Extract the [X, Y] coordinate from the center of the cell holding the provided text.  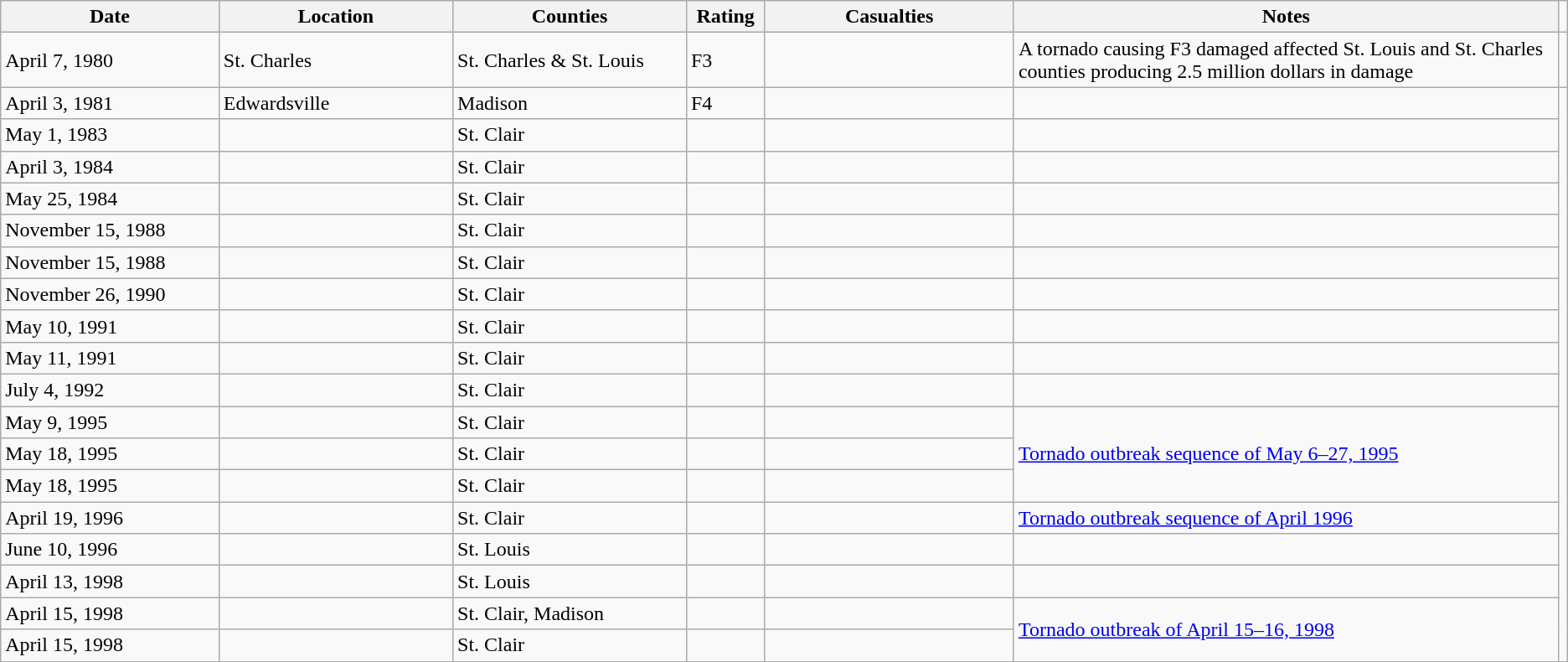
May 25, 1984 [111, 199]
Counties [570, 17]
Tornado outbreak sequence of May 6–27, 1995 [1286, 453]
July 4, 1992 [111, 390]
Tornado outbreak of April 15–16, 1998 [1286, 629]
April 19, 1996 [111, 518]
November 26, 1990 [111, 294]
April 3, 1984 [111, 167]
June 10, 1996 [111, 550]
St. Charles [335, 60]
May 11, 1991 [111, 358]
Notes [1286, 17]
F4 [725, 103]
May 9, 1995 [111, 422]
May 1, 1983 [111, 135]
Date [111, 17]
April 3, 1981 [111, 103]
A tornado causing F3 damaged affected St. Louis and St. Charles counties producing 2.5 million dollars in damage [1286, 60]
Casualties [890, 17]
May 10, 1991 [111, 326]
April 13, 1998 [111, 582]
St. Clair, Madison [570, 613]
Edwardsville [335, 103]
St. Charles & St. Louis [570, 60]
Madison [570, 103]
April 7, 1980 [111, 60]
Location [335, 17]
F3 [725, 60]
Rating [725, 17]
Tornado outbreak sequence of April 1996 [1286, 518]
